For the text-containing cell, return its midpoint in [x, y] coordinate format. 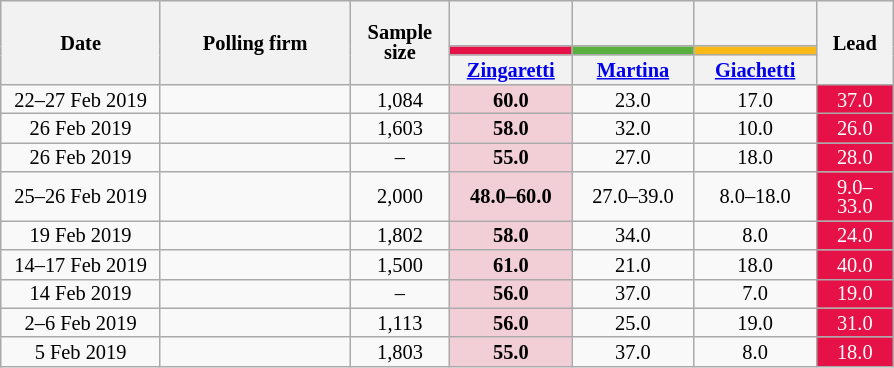
1,802 [400, 234]
40.0 [854, 264]
2–6 Feb 2019 [81, 322]
32.0 [633, 128]
48.0–60.0 [511, 196]
7.0 [755, 294]
23.0 [633, 98]
Date [81, 42]
27.0–39.0 [633, 196]
Giachetti [755, 70]
34.0 [633, 234]
1,500 [400, 264]
1,113 [400, 322]
19 Feb 2019 [81, 234]
Lead [854, 42]
9.0–33.0 [854, 196]
26.0 [854, 128]
28.0 [854, 156]
25.0 [633, 322]
61.0 [511, 264]
60.0 [511, 98]
1,603 [400, 128]
2,000 [400, 196]
24.0 [854, 234]
Zingaretti [511, 70]
10.0 [755, 128]
31.0 [854, 322]
22–27 Feb 2019 [81, 98]
8.0–18.0 [755, 196]
14–17 Feb 2019 [81, 264]
1,803 [400, 352]
Polling firm [255, 42]
17.0 [755, 98]
Sample size [400, 42]
5 Feb 2019 [81, 352]
25–26 Feb 2019 [81, 196]
1,084 [400, 98]
21.0 [633, 264]
27.0 [633, 156]
14 Feb 2019 [81, 294]
Martina [633, 70]
